Find where the given text appears and provide that cell's center as [X, Y] coordinate. 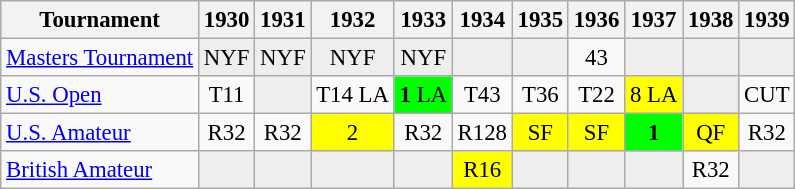
British Amateur [100, 170]
2 [352, 133]
1936 [596, 20]
U.S. Open [100, 95]
1934 [482, 20]
Tournament [100, 20]
1 LA [423, 95]
CUT [767, 95]
Masters Tournament [100, 58]
1932 [352, 20]
T14 LA [352, 95]
1 [654, 133]
R128 [482, 133]
1930 [227, 20]
43 [596, 58]
8 LA [654, 95]
1931 [283, 20]
1935 [540, 20]
T11 [227, 95]
R16 [482, 170]
T36 [540, 95]
T22 [596, 95]
1939 [767, 20]
U.S. Amateur [100, 133]
QF [711, 133]
1937 [654, 20]
1933 [423, 20]
T43 [482, 95]
1938 [711, 20]
